Return the (x, y) coordinate for the center point of the cell that contains the specified text.  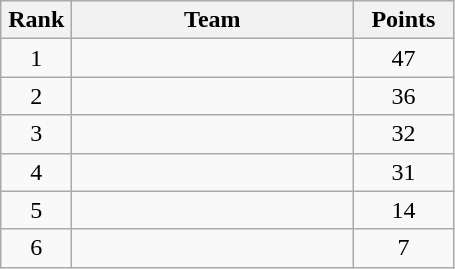
Rank (36, 20)
5 (36, 210)
32 (404, 134)
31 (404, 172)
4 (36, 172)
2 (36, 96)
3 (36, 134)
1 (36, 58)
47 (404, 58)
Team (212, 20)
7 (404, 248)
Points (404, 20)
36 (404, 96)
6 (36, 248)
14 (404, 210)
